Find where the given text appears and provide that cell's center as [X, Y] coordinate. 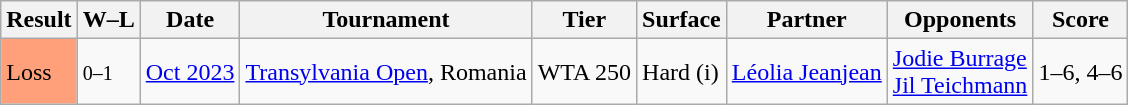
Surface [682, 20]
WTA 250 [584, 72]
W–L [108, 20]
Tier [584, 20]
Score [1080, 20]
1–6, 4–6 [1080, 72]
Opponents [960, 20]
Hard (i) [682, 72]
Oct 2023 [190, 72]
Result [39, 20]
Tournament [386, 20]
Partner [806, 20]
Léolia Jeanjean [806, 72]
Jodie Burrage Jil Teichmann [960, 72]
Loss [39, 72]
Date [190, 20]
0–1 [108, 72]
Transylvania Open, Romania [386, 72]
